Return the [X, Y] coordinate for the center point of the cell that contains the specified text.  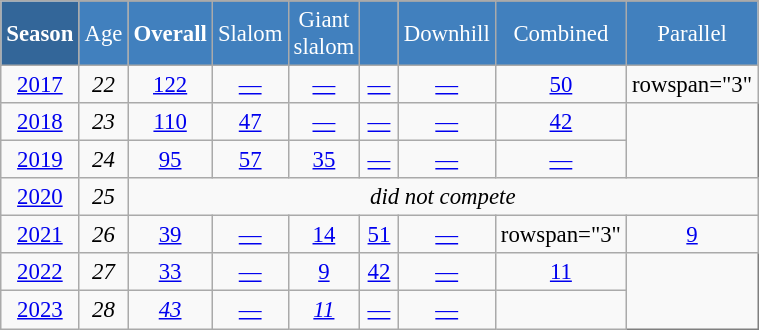
14 [324, 235]
did not compete [443, 197]
110 [170, 122]
122 [170, 85]
2021 [40, 235]
Slalom [250, 34]
43 [170, 310]
95 [170, 160]
25 [104, 197]
Overall [170, 34]
27 [104, 273]
28 [104, 310]
Giantslalom [324, 34]
Parallel [692, 34]
Age [104, 34]
2023 [40, 310]
Combined [560, 34]
2022 [40, 273]
2018 [40, 122]
23 [104, 122]
Season [40, 34]
51 [379, 235]
24 [104, 160]
26 [104, 235]
2019 [40, 160]
2017 [40, 85]
22 [104, 85]
50 [560, 85]
39 [170, 235]
33 [170, 273]
47 [250, 122]
57 [250, 160]
Downhill [446, 34]
35 [324, 160]
2020 [40, 197]
